Provide the (x, y) coordinate of the cell's center where the given text is located.  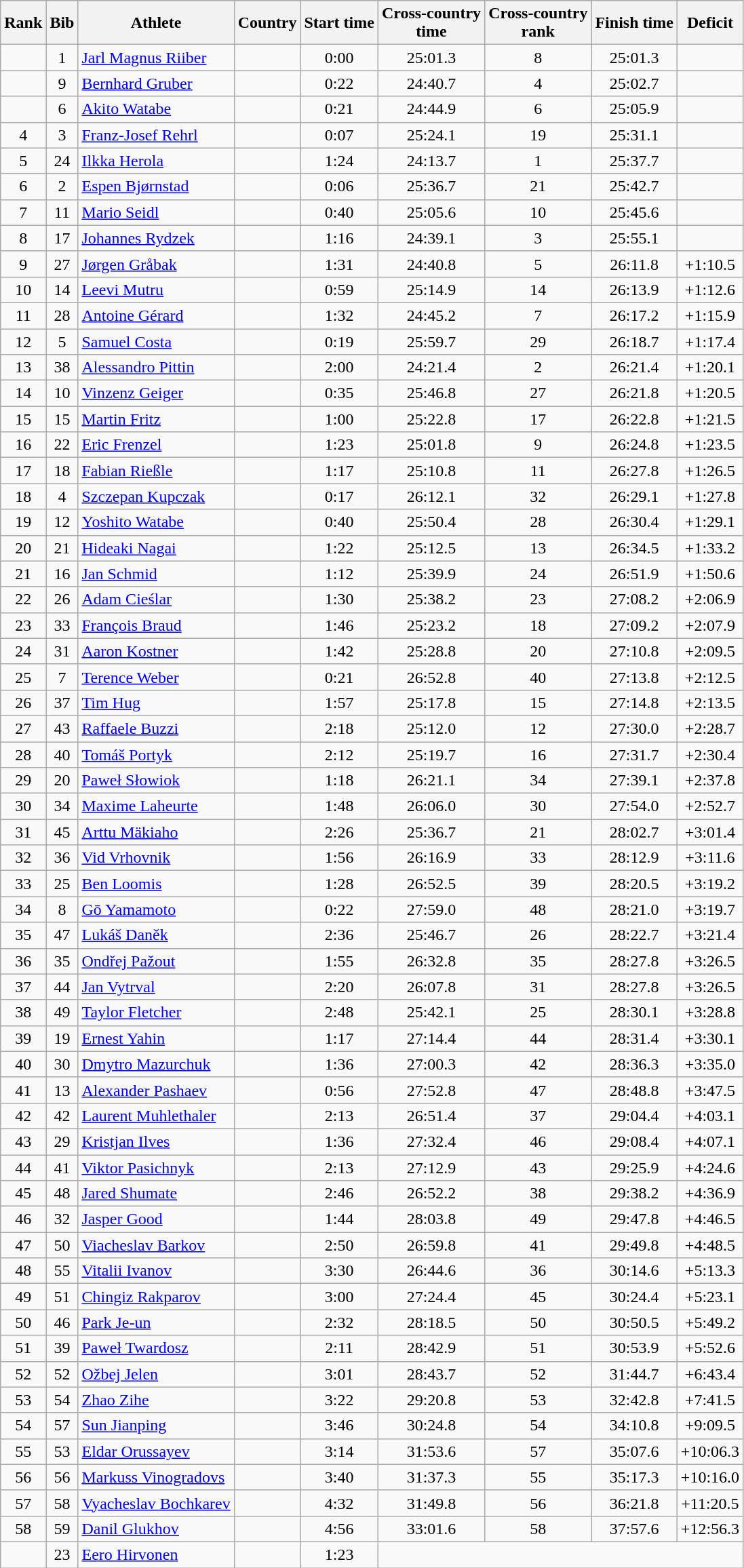
+4:03.1 (709, 1116)
+10:16.0 (709, 1477)
+1:15.9 (709, 315)
+1:23.5 (709, 445)
31:37.3 (431, 1477)
Bernhard Gruber (156, 83)
26:17.2 (634, 315)
+5:52.6 (709, 1348)
+2:12.5 (709, 677)
Arttu Mäkiaho (156, 832)
François Braud (156, 625)
28:18.5 (431, 1322)
Laurent Muhlethaler (156, 1116)
27:14.4 (431, 1038)
+3:35.0 (709, 1064)
Country (267, 23)
26:44.6 (431, 1271)
+2:06.9 (709, 600)
28:12.9 (634, 858)
+12:56.3 (709, 1529)
27:09.2 (634, 625)
Kristjan Ilves (156, 1141)
Antoine Gérard (156, 315)
2:12 (339, 755)
Dmytro Mazurchuk (156, 1064)
26:29.1 (634, 496)
Vitalii Ivanov (156, 1271)
Tomáš Portyk (156, 755)
29:38.2 (634, 1194)
2:00 (339, 368)
2:20 (339, 987)
+1:20.5 (709, 393)
27:39.1 (634, 781)
26:18.7 (634, 341)
2:26 (339, 832)
25:17.8 (431, 703)
+6:43.4 (709, 1374)
26:13.9 (634, 290)
1:31 (339, 264)
0:59 (339, 290)
+3:19.2 (709, 884)
25:42.1 (431, 1013)
3:14 (339, 1451)
24:45.2 (431, 315)
24:13.7 (431, 161)
25:12.0 (431, 728)
36:21.8 (634, 1503)
26:07.8 (431, 987)
Adam Cieślar (156, 600)
3:30 (339, 1271)
+4:46.5 (709, 1219)
0:07 (339, 135)
24:40.7 (431, 83)
+3:30.1 (709, 1038)
27:30.0 (634, 728)
25:05.9 (634, 109)
29:47.8 (634, 1219)
26:30.4 (634, 522)
29:04.4 (634, 1116)
30:24.8 (431, 1426)
27:31.7 (634, 755)
Deficit (709, 23)
30:53.9 (634, 1348)
28:20.5 (634, 884)
Fabian Rießle (156, 471)
27:12.9 (431, 1167)
+7:41.5 (709, 1400)
27:00.3 (431, 1064)
27:10.8 (634, 651)
Tim Hug (156, 703)
27:59.0 (431, 909)
37:57.6 (634, 1529)
+4:07.1 (709, 1141)
25:38.2 (431, 600)
25:19.7 (431, 755)
26:59.8 (431, 1245)
Bib (62, 23)
Mario Seidl (156, 212)
26:21.1 (431, 781)
1:18 (339, 781)
27:54.0 (634, 806)
+5:49.2 (709, 1322)
28:43.7 (431, 1374)
26:11.8 (634, 264)
1:57 (339, 703)
Jan Vytrval (156, 987)
1:22 (339, 548)
25:37.7 (634, 161)
Vyacheslav Bochkarev (156, 1503)
Raffaele Buzzi (156, 728)
1:44 (339, 1219)
Danil Glukhov (156, 1529)
27:13.8 (634, 677)
25:24.1 (431, 135)
1:56 (339, 858)
25:28.8 (431, 651)
30:50.5 (634, 1322)
Samuel Costa (156, 341)
26:32.8 (431, 961)
1:30 (339, 600)
+1:10.5 (709, 264)
0:56 (339, 1090)
28:22.7 (634, 935)
+11:20.5 (709, 1503)
31:49.8 (431, 1503)
25:55.1 (634, 238)
+1:26.5 (709, 471)
25:39.9 (431, 574)
Maxime Laheurte (156, 806)
+4:36.9 (709, 1194)
25:14.9 (431, 290)
+1:17.4 (709, 341)
25:23.2 (431, 625)
Finish time (634, 23)
3:22 (339, 1400)
26:51.4 (431, 1116)
28:42.9 (431, 1348)
2:36 (339, 935)
29:08.4 (634, 1141)
Chingiz Rakparov (156, 1297)
1:28 (339, 884)
+2:28.7 (709, 728)
26:52.8 (431, 677)
Jarl Magnus Riiber (156, 58)
25:22.8 (431, 419)
27:52.8 (431, 1090)
26:12.1 (431, 496)
Markuss Vinogradovs (156, 1477)
Ožbej Jelen (156, 1374)
Jørgen Gråbak (156, 264)
25:59.7 (431, 341)
+5:23.1 (709, 1297)
Akito Watabe (156, 109)
26:52.2 (431, 1194)
Yoshito Watabe (156, 522)
27:08.2 (634, 600)
+3:19.7 (709, 909)
Sun Jianping (156, 1426)
Espen Bjørnstad (156, 187)
1:55 (339, 961)
26:21.4 (634, 368)
35:07.6 (634, 1451)
28:36.3 (634, 1064)
1:42 (339, 651)
3:00 (339, 1297)
26:21.8 (634, 393)
1:32 (339, 315)
Athlete (156, 23)
Terence Weber (156, 677)
Cross-countryrank (539, 23)
0:00 (339, 58)
2:48 (339, 1013)
+4:24.6 (709, 1167)
Alexander Pashaev (156, 1090)
0:17 (339, 496)
27:14.8 (634, 703)
Eldar Orussayev (156, 1451)
Ernest Yahin (156, 1038)
25:05.6 (431, 212)
+1:29.1 (709, 522)
+3:28.8 (709, 1013)
1:48 (339, 806)
25:31.1 (634, 135)
+1:50.6 (709, 574)
Zhao Zihe (156, 1400)
Jasper Good (156, 1219)
+2:37.8 (709, 781)
26:52.5 (431, 884)
Hideaki Nagai (156, 548)
1:46 (339, 625)
0:35 (339, 393)
+1:20.1 (709, 368)
+2:30.4 (709, 755)
Gō Yamamoto (156, 909)
Jared Shumate (156, 1194)
25:01.8 (431, 445)
Lukáš Daněk (156, 935)
26:27.8 (634, 471)
28:31.4 (634, 1038)
26:06.0 (431, 806)
+3:47.5 (709, 1090)
26:16.9 (431, 858)
+3:01.4 (709, 832)
2:46 (339, 1194)
+1:21.5 (709, 419)
29:20.8 (431, 1400)
25:46.8 (431, 393)
30:14.6 (634, 1271)
2:11 (339, 1348)
0:19 (339, 341)
Viktor Pasichnyk (156, 1167)
+10:06.3 (709, 1451)
25:50.4 (431, 522)
+1:12.6 (709, 290)
Start time (339, 23)
Szczepan Kupczak (156, 496)
32:42.8 (634, 1400)
Franz-Josef Rehrl (156, 135)
Eero Hirvonen (156, 1554)
Martin Fritz (156, 419)
4:56 (339, 1529)
+2:07.9 (709, 625)
Park Je-un (156, 1322)
+5:13.3 (709, 1271)
25:10.8 (431, 471)
+3:11.6 (709, 858)
0:06 (339, 187)
29:25.9 (634, 1167)
3:01 (339, 1374)
+2:09.5 (709, 651)
+1:33.2 (709, 548)
4:32 (339, 1503)
30:24.4 (634, 1297)
3:40 (339, 1477)
Paweł Słowiok (156, 781)
24:44.9 (431, 109)
27:24.4 (431, 1297)
24:40.8 (431, 264)
26:51.9 (634, 574)
Ondřej Pažout (156, 961)
+4:48.5 (709, 1245)
Leevi Mutru (156, 290)
2:18 (339, 728)
Vid Vrhovnik (156, 858)
1:16 (339, 238)
Alessandro Pittin (156, 368)
Rank (23, 23)
Jan Schmid (156, 574)
2:32 (339, 1322)
1:12 (339, 574)
+9:09.5 (709, 1426)
25:45.6 (634, 212)
33:01.6 (431, 1529)
27:32.4 (431, 1141)
1:24 (339, 161)
24:39.1 (431, 238)
26:22.8 (634, 419)
+2:13.5 (709, 703)
25:12.5 (431, 548)
Eric Frenzel (156, 445)
28:30.1 (634, 1013)
26:34.5 (634, 548)
59 (62, 1529)
31:44.7 (634, 1374)
25:42.7 (634, 187)
+2:52.7 (709, 806)
29:49.8 (634, 1245)
+3:21.4 (709, 935)
+1:27.8 (709, 496)
1:00 (339, 419)
26:24.8 (634, 445)
Aaron Kostner (156, 651)
Cross-countrytime (431, 23)
31:53.6 (431, 1451)
Viacheslav Barkov (156, 1245)
35:17.3 (634, 1477)
25:02.7 (634, 83)
28:02.7 (634, 832)
28:48.8 (634, 1090)
25:46.7 (431, 935)
34:10.8 (634, 1426)
Ilkka Herola (156, 161)
Taylor Fletcher (156, 1013)
Johannes Rydzek (156, 238)
Ben Loomis (156, 884)
Paweł Twardosz (156, 1348)
Vinzenz Geiger (156, 393)
2:50 (339, 1245)
24:21.4 (431, 368)
28:21.0 (634, 909)
3:46 (339, 1426)
28:03.8 (431, 1219)
